From the cell containing the given text, extract its center point as [x, y] coordinate. 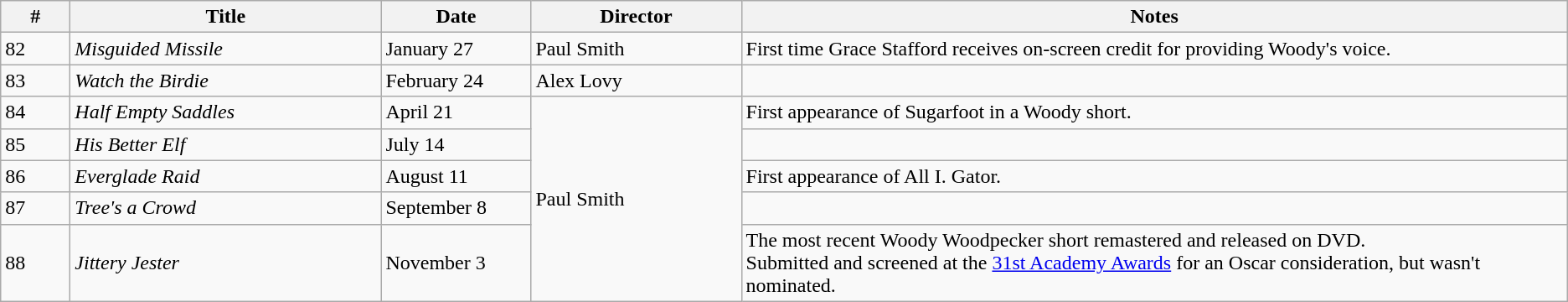
February 24 [456, 81]
April 21 [456, 112]
Title [226, 17]
Watch the Birdie [226, 81]
Misguided Missile [226, 49]
November 3 [456, 263]
Notes [1154, 17]
First time Grace Stafford receives on-screen credit for providing Woody's voice. [1154, 49]
82 [35, 49]
His Better Elf [226, 144]
January 27 [456, 49]
83 [35, 81]
Everglade Raid [226, 176]
September 8 [456, 208]
88 [35, 263]
First appearance of All I. Gator. [1154, 176]
Half Empty Saddles [226, 112]
July 14 [456, 144]
84 [35, 112]
Date [456, 17]
86 [35, 176]
87 [35, 208]
85 [35, 144]
Alex Lovy [637, 81]
August 11 [456, 176]
Director [637, 17]
First appearance of Sugarfoot in a Woody short. [1154, 112]
Jittery Jester [226, 263]
# [35, 17]
Tree's a Crowd [226, 208]
